For the text-containing cell, return its midpoint in (X, Y) coordinate format. 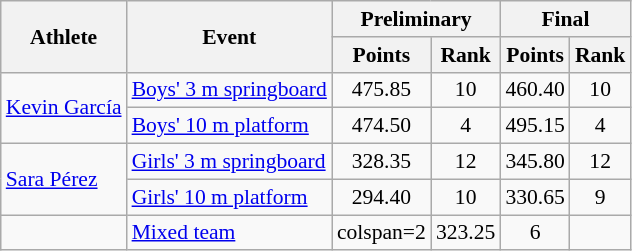
Boys' 3 m springboard (230, 90)
495.15 (534, 126)
Boys' 10 m platform (230, 126)
Athlete (64, 36)
Sara Pérez (64, 180)
Girls' 10 m platform (230, 197)
Event (230, 36)
6 (534, 233)
Kevin García (64, 108)
Mixed team (230, 233)
474.50 (382, 126)
460.40 (534, 90)
294.40 (382, 197)
330.65 (534, 197)
475.85 (382, 90)
345.80 (534, 162)
Final (565, 19)
323.25 (466, 233)
9 (600, 197)
colspan=2 (382, 233)
Girls' 3 m springboard (230, 162)
Preliminary (416, 19)
328.35 (382, 162)
